Extract the (X, Y) coordinate from the center of the cell holding the provided text.  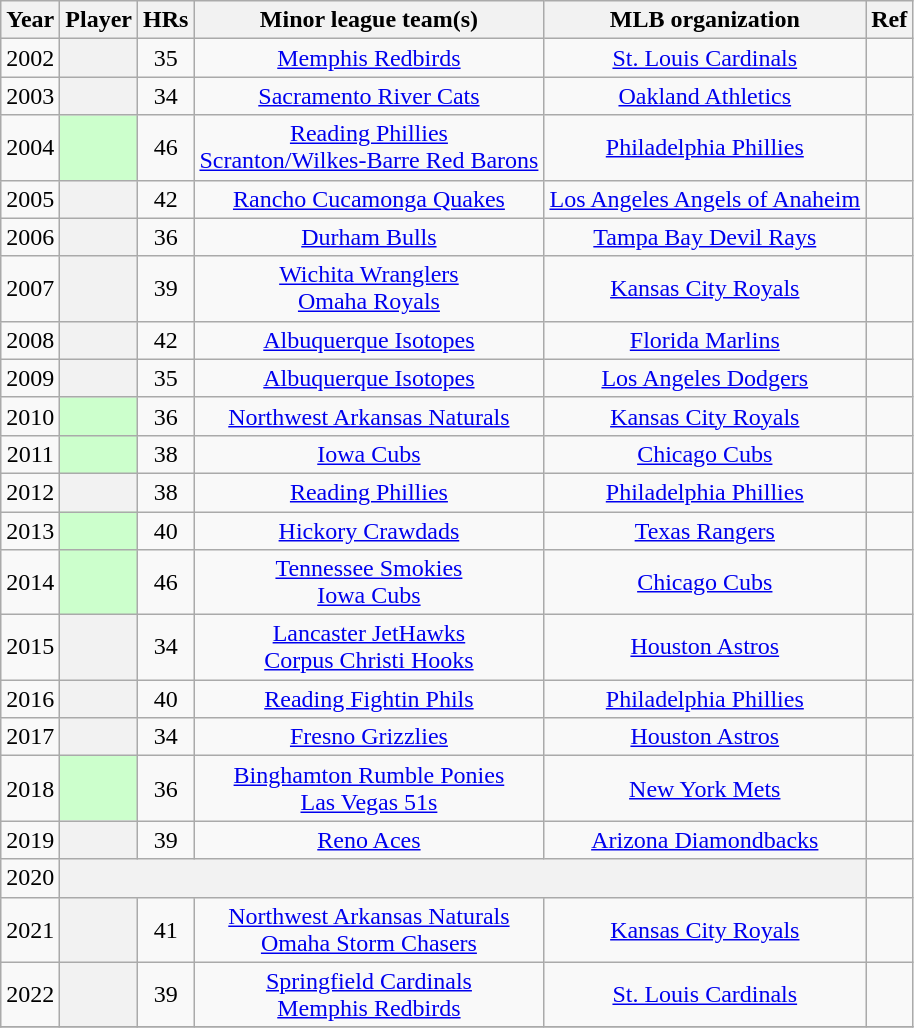
2011 (30, 454)
Player (99, 20)
2003 (30, 96)
Hickory Crawdads (369, 531)
Springfield CardinalsMemphis Redbirds (369, 994)
2004 (30, 148)
2012 (30, 492)
Reno Aces (369, 840)
Los Angeles Angels of Anaheim (705, 199)
41 (166, 930)
Fresno Grizzlies (369, 737)
2016 (30, 699)
Tampa Bay Devil Rays (705, 237)
Wichita WranglersOmaha Royals (369, 288)
2006 (30, 237)
2019 (30, 840)
2021 (30, 930)
Binghamton Rumble PoniesLas Vegas 51s (369, 788)
New York Mets (705, 788)
2007 (30, 288)
Los Angeles Dodgers (705, 378)
2018 (30, 788)
Texas Rangers (705, 531)
2022 (30, 994)
Ref (890, 20)
2014 (30, 582)
2008 (30, 340)
Reading Fightin Phils (369, 699)
HRs (166, 20)
2005 (30, 199)
Reading Phillies (369, 492)
2002 (30, 58)
Florida Marlins (705, 340)
Iowa Cubs (369, 454)
Minor league team(s) (369, 20)
Reading PhilliesScranton/Wilkes-Barre Red Barons (369, 148)
Year (30, 20)
Rancho Cucamonga Quakes (369, 199)
Northwest Arkansas NaturalsOmaha Storm Chasers (369, 930)
2017 (30, 737)
MLB organization (705, 20)
Memphis Redbirds (369, 58)
2015 (30, 648)
Northwest Arkansas Naturals (369, 416)
2010 (30, 416)
Lancaster JetHawksCorpus Christi Hooks (369, 648)
2009 (30, 378)
Oakland Athletics (705, 96)
Arizona Diamondbacks (705, 840)
2020 (30, 878)
Sacramento River Cats (369, 96)
Durham Bulls (369, 237)
Tennessee SmokiesIowa Cubs (369, 582)
2013 (30, 531)
